Capture the cell that displays the provided text and extract its [x, y] central coordinate. 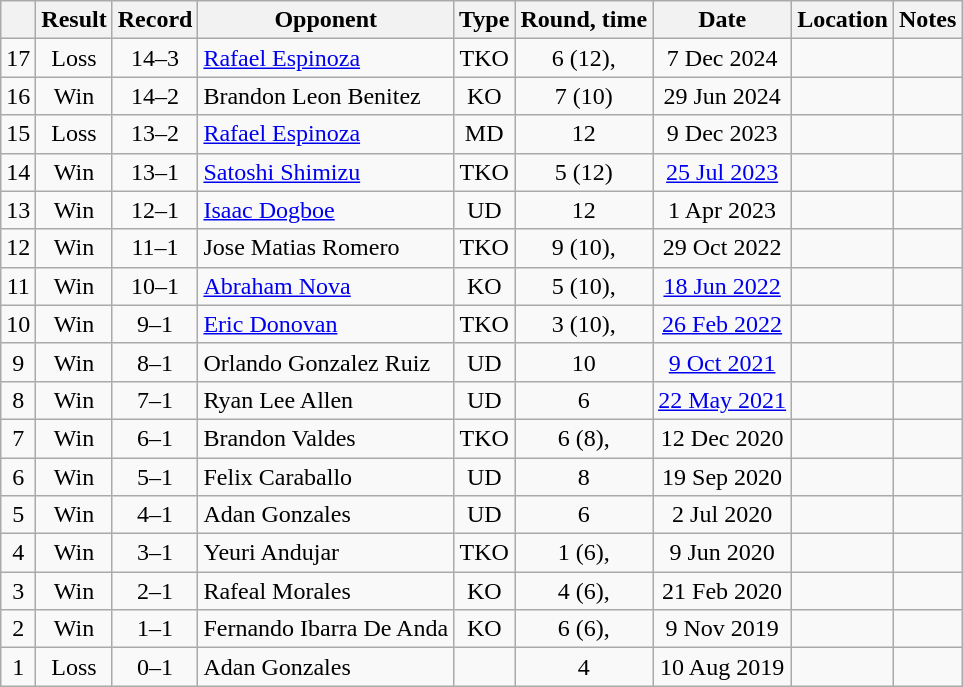
10–1 [155, 286]
2 [18, 629]
Abraham Nova [326, 286]
Opponent [326, 20]
Round, time [584, 20]
5–1 [155, 477]
16 [18, 96]
21 Feb 2020 [722, 591]
10 Aug 2019 [722, 667]
Brandon Valdes [326, 438]
9 Oct 2021 [722, 362]
9 [18, 362]
12 Dec 2020 [722, 438]
Fernando Ibarra De Anda [326, 629]
9 Jun 2020 [722, 553]
8–1 [155, 362]
1–1 [155, 629]
Orlando Gonzalez Ruiz [326, 362]
11 [18, 286]
7 [18, 438]
Date [722, 20]
6 (8), [584, 438]
5 (12) [584, 172]
3–1 [155, 553]
14–2 [155, 96]
2 Jul 2020 [722, 515]
12–1 [155, 210]
Isaac Dogboe [326, 210]
7 Dec 2024 [722, 58]
13–2 [155, 134]
14 [18, 172]
9 (10), [584, 248]
1 [18, 667]
Eric Donovan [326, 324]
6 (6), [584, 629]
Satoshi Shimizu [326, 172]
Yeuri Andujar [326, 553]
Ryan Lee Allen [326, 400]
Rafeal Morales [326, 591]
Location [843, 20]
0–1 [155, 667]
15 [18, 134]
1 Apr 2023 [722, 210]
2–1 [155, 591]
9–1 [155, 324]
Jose Matias Romero [326, 248]
MD [484, 134]
6–1 [155, 438]
25 Jul 2023 [722, 172]
9 Dec 2023 [722, 134]
4 (6), [584, 591]
29 Jun 2024 [722, 96]
14–3 [155, 58]
5 [18, 515]
3 (10), [584, 324]
19 Sep 2020 [722, 477]
Type [484, 20]
18 Jun 2022 [722, 286]
22 May 2021 [722, 400]
4–1 [155, 515]
5 (10), [584, 286]
Notes [927, 20]
17 [18, 58]
26 Feb 2022 [722, 324]
6 (12), [584, 58]
Felix Caraballo [326, 477]
11–1 [155, 248]
1 (6), [584, 553]
Brandon Leon Benitez [326, 96]
7–1 [155, 400]
Record [155, 20]
13 [18, 210]
3 [18, 591]
29 Oct 2022 [722, 248]
9 Nov 2019 [722, 629]
Result [74, 20]
13–1 [155, 172]
7 (10) [584, 96]
